Locate the cell with the specified text and output its [X, Y] center coordinate. 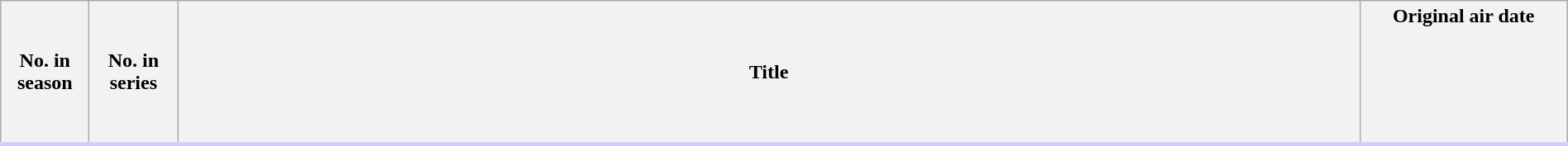
No. in series [134, 73]
Title [769, 73]
No. in season [45, 73]
Original air date [1464, 73]
